Search for the cell housing the specified text and yield its [x, y] center coordinate. 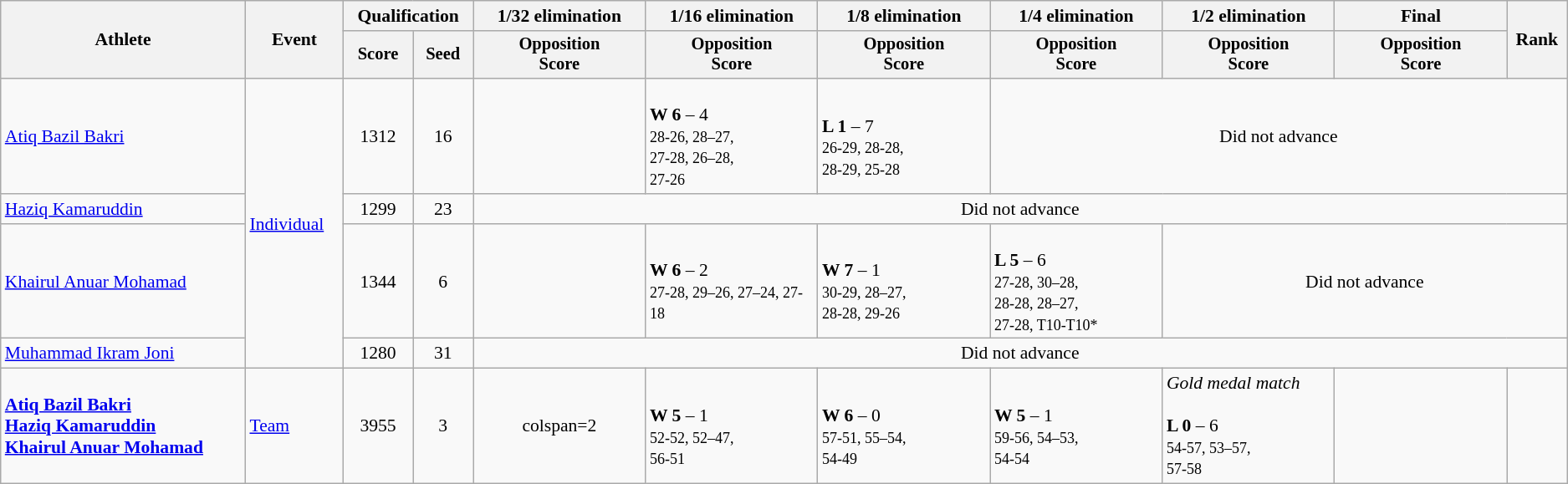
23 [443, 209]
1/16 elimination [732, 16]
Qualification [408, 16]
Rank [1537, 40]
Athlete [124, 40]
Gold medal matchL 0 – 654-57, 53–57,57-58 [1249, 426]
Khairul Anuar Mohamad [124, 282]
W 7 – 130-29, 28–27,28-28, 29-26 [904, 282]
31 [443, 354]
Seed [443, 55]
16 [443, 136]
1280 [378, 354]
L 1 – 726-29, 28-28,28-29, 25-28 [904, 136]
Muhammad Ikram Joni [124, 354]
Score [378, 55]
6 [443, 282]
1344 [378, 282]
1/8 elimination [904, 16]
W 6 – 428-26, 28–27,27-28, 26–28,27-26 [732, 136]
3 [443, 426]
colspan=2 [559, 426]
L 5 – 627-28, 30–28,28-28, 28–27,27-28, T10-T10* [1076, 282]
Event [294, 40]
W 6 – 057-51, 55–54,54-49 [904, 426]
W 5 – 152-52, 52–47,56-51 [732, 426]
Atiq Bazil Bakri [124, 136]
1312 [378, 136]
1/32 elimination [559, 16]
W 5 – 159-56, 54–53,54-54 [1076, 426]
Atiq Bazil BakriHaziq KamaruddinKhairul Anuar Mohamad [124, 426]
1/4 elimination [1076, 16]
Haziq Kamaruddin [124, 209]
3955 [378, 426]
1/2 elimination [1249, 16]
Individual [294, 223]
W 6 – 227-28, 29–26, 27–24, 27-18 [732, 282]
1299 [378, 209]
Final [1421, 16]
Team [294, 426]
